Identify which cell holds the provided text, then report its [X, Y] central coordinate. 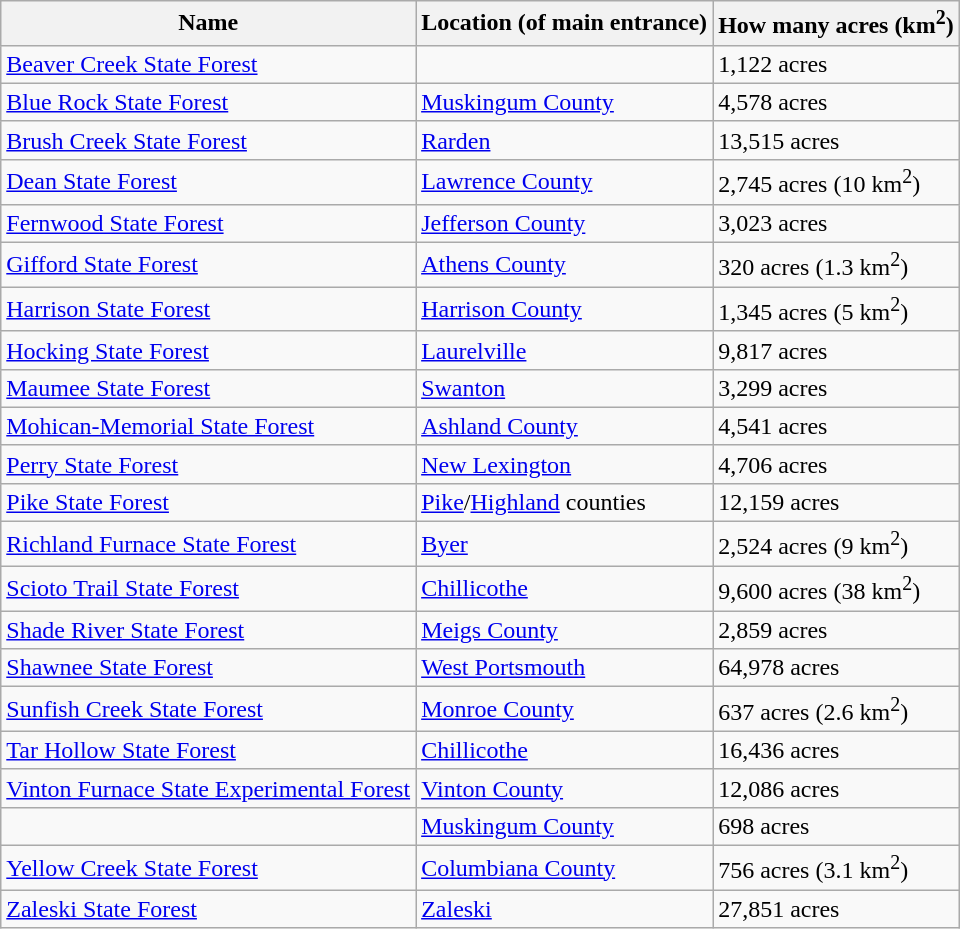
Vinton Furnace State Experimental Forest [208, 788]
Shade River State Forest [208, 630]
Beaver Creek State Forest [208, 64]
4,578 acres [836, 102]
Harrison State Forest [208, 310]
Scioto Trail State Forest [208, 588]
Swanton [564, 388]
1,122 acres [836, 64]
1,345 acres (5 km2) [836, 310]
16,436 acres [836, 750]
West Portsmouth [564, 668]
Shawnee State Forest [208, 668]
Location (of main entrance) [564, 24]
Fernwood State Forest [208, 223]
Harrison County [564, 310]
9,817 acres [836, 350]
Jefferson County [564, 223]
Hocking State Forest [208, 350]
Ashland County [564, 426]
Mohican-Memorial State Forest [208, 426]
Monroe County [564, 710]
2,524 acres (9 km2) [836, 544]
Brush Creek State Forest [208, 140]
756 acres (3.1 km2) [836, 868]
3,299 acres [836, 388]
27,851 acres [836, 909]
Zaleski State Forest [208, 909]
4,541 acres [836, 426]
9,600 acres (38 km2) [836, 588]
Sunfish Creek State Forest [208, 710]
4,706 acres [836, 464]
New Lexington [564, 464]
Zaleski [564, 909]
Pike/Highland counties [564, 502]
Tar Hollow State Forest [208, 750]
Athens County [564, 264]
Yellow Creek State Forest [208, 868]
3,023 acres [836, 223]
Perry State Forest [208, 464]
Pike State Forest [208, 502]
320 acres (1.3 km2) [836, 264]
Columbiana County [564, 868]
Gifford State Forest [208, 264]
How many acres (km2) [836, 24]
Blue Rock State Forest [208, 102]
64,978 acres [836, 668]
Rarden [564, 140]
Dean State Forest [208, 182]
12,159 acres [836, 502]
Byer [564, 544]
Meigs County [564, 630]
12,086 acres [836, 788]
2,859 acres [836, 630]
Vinton County [564, 788]
13,515 acres [836, 140]
Name [208, 24]
637 acres (2.6 km2) [836, 710]
698 acres [836, 826]
Richland Furnace State Forest [208, 544]
2,745 acres (10 km2) [836, 182]
Laurelville [564, 350]
Maumee State Forest [208, 388]
Lawrence County [564, 182]
